Return [x, y] of the center of cell containing provided text 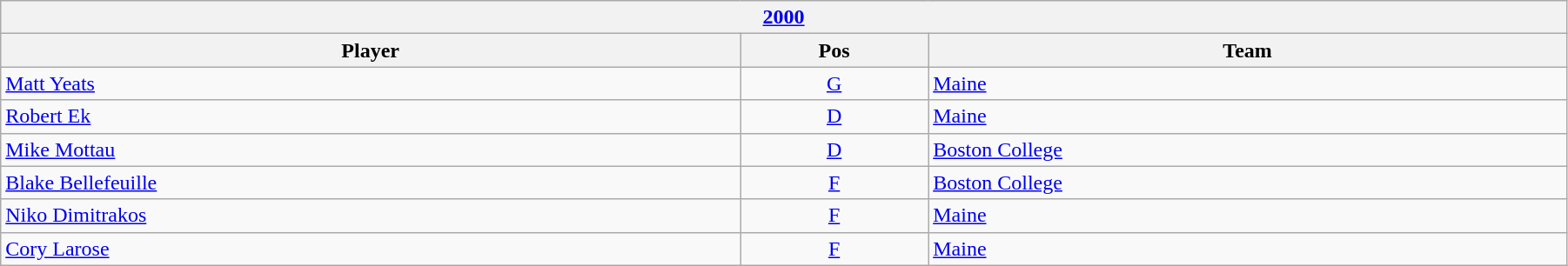
Cory Larose [371, 249]
Mike Mottau [371, 150]
Team [1248, 50]
Niko Dimitrakos [371, 216]
Blake Bellefeuille [371, 183]
Player [371, 50]
Pos [834, 50]
G [834, 83]
Robert Ek [371, 116]
Matt Yeats [371, 83]
2000 [784, 17]
